Provide the (x, y) coordinate of the cell's center where the given text is located.  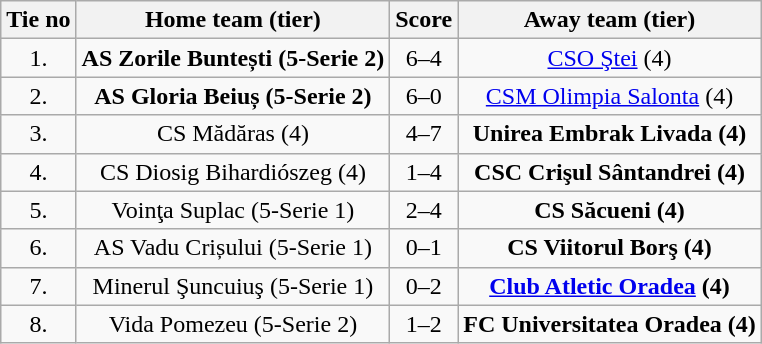
2. (38, 96)
2–4 (424, 210)
Minerul Şuncuiuş (5-Serie 1) (233, 286)
0–1 (424, 248)
Tie no (38, 20)
Voinţa Suplac (5-Serie 1) (233, 210)
CS Viitorul Borş (4) (610, 248)
CSO Ştei (4) (610, 58)
5. (38, 210)
0–2 (424, 286)
CSC Crişul Sântandrei (4) (610, 172)
8. (38, 324)
CS Diosig Bihardiószeg (4) (233, 172)
3. (38, 134)
Away team (tier) (610, 20)
1–2 (424, 324)
CS Mădăras (4) (233, 134)
4–7 (424, 134)
Score (424, 20)
Unirea Embrak Livada (4) (610, 134)
4. (38, 172)
7. (38, 286)
CS Săcueni (4) (610, 210)
AS Vadu Crișului (5-Serie 1) (233, 248)
CSM Olimpia Salonta (4) (610, 96)
Home team (tier) (233, 20)
AS Zorile Buntești (5-Serie 2) (233, 58)
Vida Pomezeu (5-Serie 2) (233, 324)
6–4 (424, 58)
Club Atletic Oradea (4) (610, 286)
1. (38, 58)
FC Universitatea Oradea (4) (610, 324)
6–0 (424, 96)
AS Gloria Beiuș (5-Serie 2) (233, 96)
1–4 (424, 172)
6. (38, 248)
